Locate the cell with the specified text and output its (x, y) center coordinate. 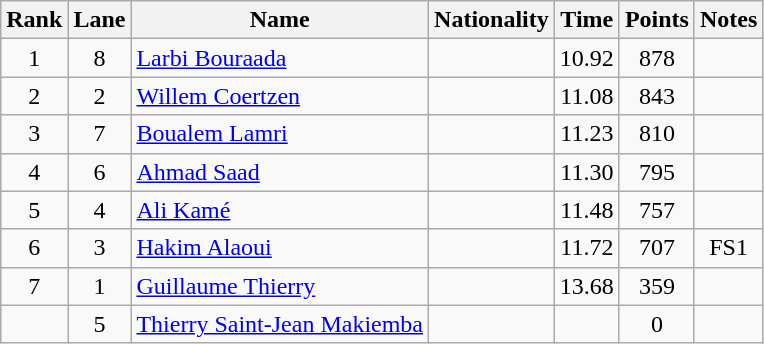
Ali Kamé (280, 210)
810 (656, 134)
707 (656, 248)
10.92 (586, 58)
Thierry Saint-Jean Makiemba (280, 324)
0 (656, 324)
757 (656, 210)
Rank (34, 20)
Larbi Bouraada (280, 58)
Points (656, 20)
795 (656, 172)
359 (656, 286)
Lane (100, 20)
Notes (728, 20)
Ahmad Saad (280, 172)
Name (280, 20)
13.68 (586, 286)
Time (586, 20)
843 (656, 96)
Hakim Alaoui (280, 248)
8 (100, 58)
11.48 (586, 210)
Boualem Lamri (280, 134)
11.72 (586, 248)
878 (656, 58)
FS1 (728, 248)
Guillaume Thierry (280, 286)
Nationality (492, 20)
11.30 (586, 172)
Willem Coertzen (280, 96)
11.08 (586, 96)
11.23 (586, 134)
